Detect which cell encompasses the target text, then output its [x, y] center coordinate. 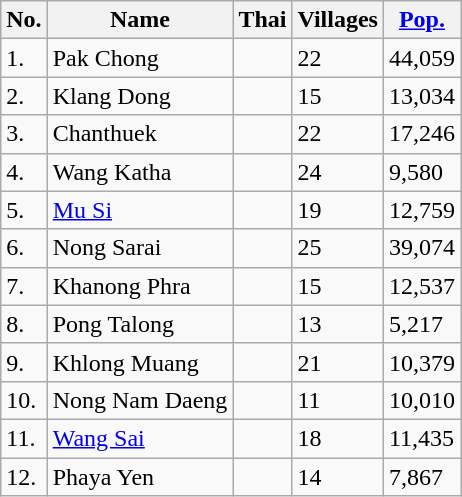
Phaya Yen [140, 477]
Klang Dong [140, 96]
9. [24, 362]
Chanthuek [140, 134]
18 [338, 438]
Pong Talong [140, 324]
11. [24, 438]
Villages [338, 20]
Khlong Muang [140, 362]
10,010 [422, 400]
Mu Si [140, 210]
Wang Sai [140, 438]
3. [24, 134]
25 [338, 248]
44,059 [422, 58]
13 [338, 324]
13,034 [422, 96]
No. [24, 20]
12,537 [422, 286]
4. [24, 172]
5. [24, 210]
Nong Sarai [140, 248]
2. [24, 96]
1. [24, 58]
11,435 [422, 438]
5,217 [422, 324]
Nong Nam Daeng [140, 400]
9,580 [422, 172]
8. [24, 324]
6. [24, 248]
12. [24, 477]
Khanong Phra [140, 286]
12,759 [422, 210]
21 [338, 362]
Wang Katha [140, 172]
Pop. [422, 20]
7,867 [422, 477]
10,379 [422, 362]
10. [24, 400]
19 [338, 210]
7. [24, 286]
Pak Chong [140, 58]
24 [338, 172]
17,246 [422, 134]
11 [338, 400]
39,074 [422, 248]
Thai [262, 20]
Name [140, 20]
14 [338, 477]
